From the cell containing the given text, extract its center point as (X, Y) coordinate. 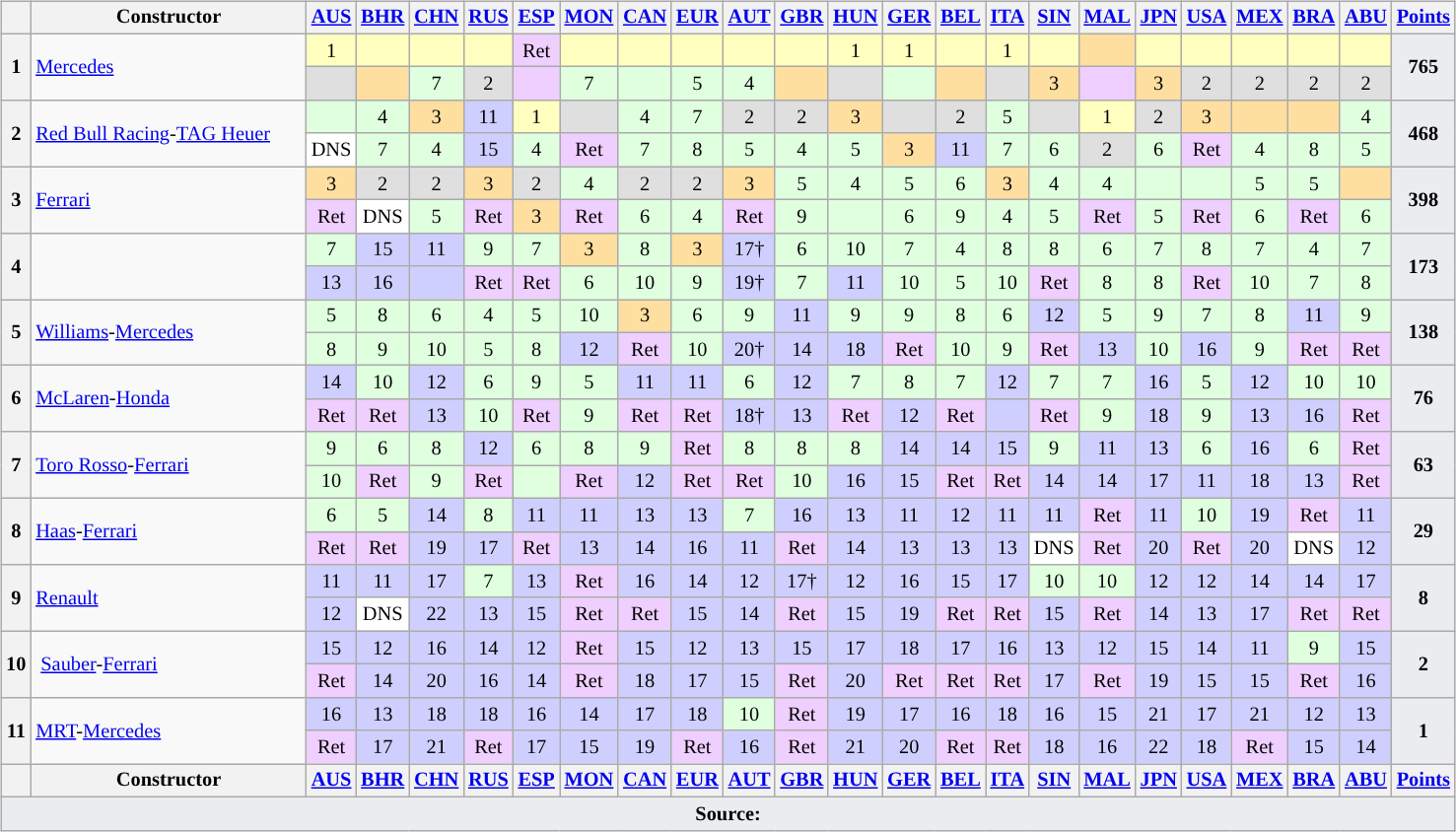
765 (1423, 67)
Renault (169, 597)
Red Bull Racing-TAG Heuer (169, 134)
Toro Rosso-Ferrari (169, 465)
Source: (728, 813)
29 (1423, 530)
Sauber-Ferrari (169, 664)
138 (1423, 333)
173 (1423, 266)
Mercedes (169, 67)
MRT-Mercedes (169, 729)
20† (749, 349)
398 (1423, 199)
McLaren-Honda (169, 398)
63 (1423, 465)
Ferrari (169, 199)
Williams-Mercedes (169, 333)
468 (1423, 134)
18† (749, 416)
Haas-Ferrari (169, 530)
76 (1423, 398)
19† (749, 283)
